Determine the [X, Y] coordinate at the center of the cell enclosing the given text.  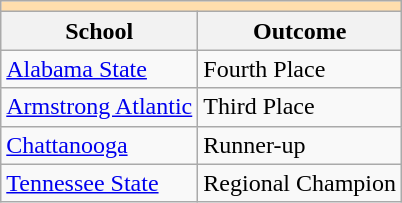
Outcome [300, 31]
Tennessee State [100, 183]
Alabama State [100, 69]
Regional Champion [300, 183]
School [100, 31]
Third Place [300, 107]
Fourth Place [300, 69]
Runner-up [300, 145]
Armstrong Atlantic [100, 107]
Chattanooga [100, 145]
